Capture the cell that displays the provided text and extract its [X, Y] central coordinate. 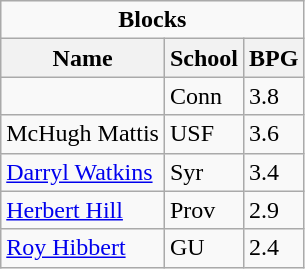
3.8 [274, 96]
2.4 [274, 248]
GU [204, 248]
Darryl Watkins [83, 172]
2.9 [274, 210]
Roy Hibbert [83, 248]
Conn [204, 96]
Herbert Hill [83, 210]
BPG [274, 58]
3.6 [274, 134]
Name [83, 58]
McHugh Mattis [83, 134]
Syr [204, 172]
USF [204, 134]
School [204, 58]
3.4 [274, 172]
Prov [204, 210]
Blocks [152, 20]
